From the cell containing the given text, extract its center point as (x, y) coordinate. 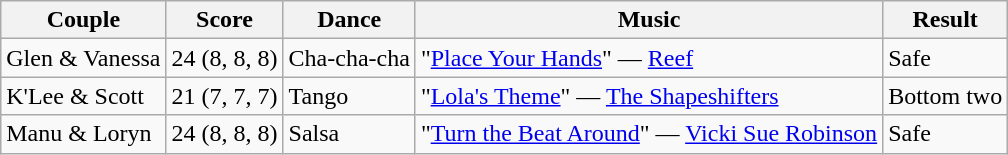
Bottom two (946, 96)
Couple (84, 20)
Result (946, 20)
Tango (349, 96)
Manu & Loryn (84, 134)
Music (648, 20)
K'Lee & Scott (84, 96)
Salsa (349, 134)
Dance (349, 20)
"Lola's Theme" — The Shapeshifters (648, 96)
"Turn the Beat Around" — Vicki Sue Robinson (648, 134)
Glen & Vanessa (84, 58)
21 (7, 7, 7) (224, 96)
Cha-cha-cha (349, 58)
Score (224, 20)
"Place Your Hands" — Reef (648, 58)
